Capture the cell that displays the provided text and extract its [x, y] central coordinate. 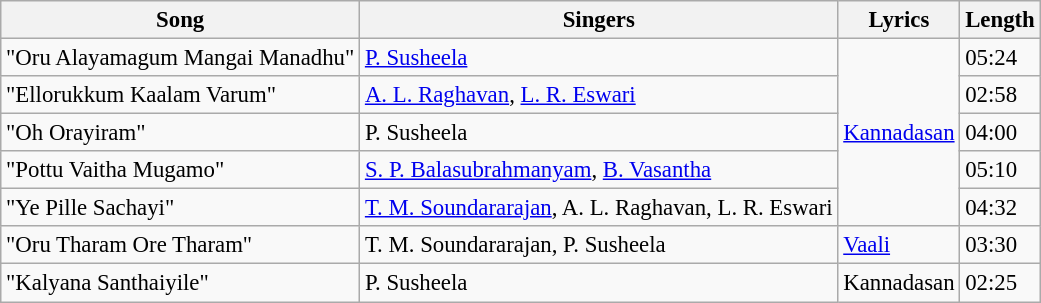
05:10 [1000, 170]
S. P. Balasubrahmanyam, B. Vasantha [599, 170]
"Kalyana Santhaiyile" [180, 283]
Length [1000, 20]
T. M. Soundararajan, A. L. Raghavan, L. R. Eswari [599, 208]
Lyrics [899, 20]
T. M. Soundararajan, P. Susheela [599, 245]
04:00 [1000, 133]
"Pottu Vaitha Mugamo" [180, 170]
"Oru Tharam Ore Tharam" [180, 245]
05:24 [1000, 58]
04:32 [1000, 208]
"Ellorukkum Kaalam Varum" [180, 95]
03:30 [1000, 245]
"Ye Pille Sachayi" [180, 208]
Singers [599, 20]
"Oru Alayamagum Mangai Manadhu" [180, 58]
02:25 [1000, 283]
Vaali [899, 245]
02:58 [1000, 95]
"Oh Orayiram" [180, 133]
A. L. Raghavan, L. R. Eswari [599, 95]
Song [180, 20]
